Search for the cell housing the specified text and yield its (x, y) center coordinate. 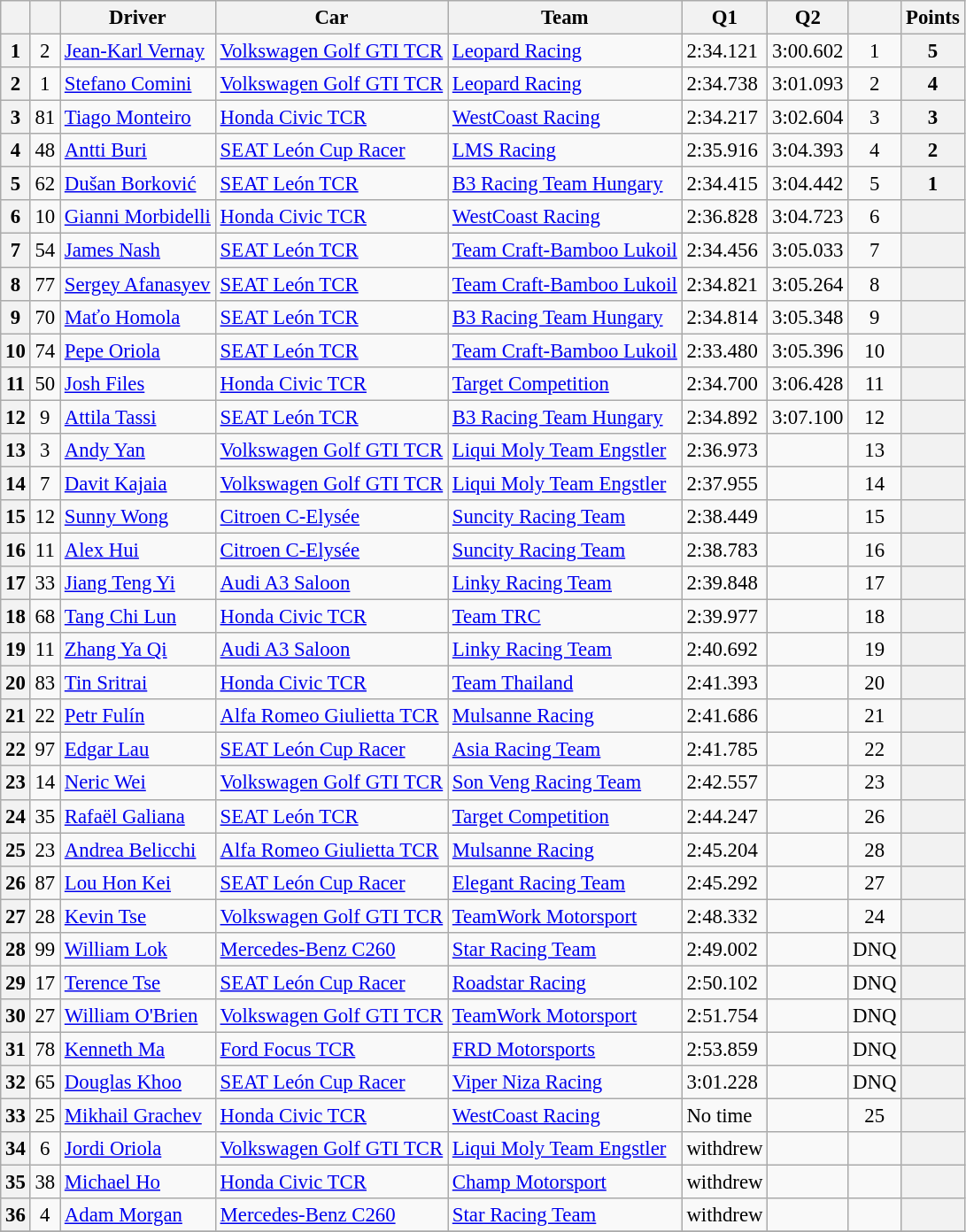
68 (44, 617)
Stefano Comini (138, 84)
Alex Hui (138, 550)
2:38.449 (724, 517)
Neric Wei (138, 783)
Son Veng Racing Team (565, 783)
2:39.848 (724, 583)
38 (44, 1182)
Dušan Borković (138, 184)
Elegant Racing Team (565, 882)
Sergey Afanasyev (138, 284)
Jordi Oriola (138, 1149)
Andy Yan (138, 450)
2:38.783 (724, 550)
81 (44, 118)
62 (44, 184)
50 (44, 383)
Ford Focus TCR (331, 1049)
Points (933, 18)
Antti Buri (138, 150)
Zhang Ya Qi (138, 650)
48 (44, 150)
2:40.692 (724, 650)
2:36.828 (724, 217)
Tang Chi Lun (138, 617)
Kenneth Ma (138, 1049)
Team Thailand (565, 683)
3:05.348 (808, 317)
Adam Morgan (138, 1215)
Champ Motorsport (565, 1182)
2:42.557 (724, 783)
83 (44, 683)
2:44.247 (724, 816)
3:05.264 (808, 284)
36 (16, 1215)
2:34.456 (724, 250)
2:39.977 (724, 617)
Michael Ho (138, 1182)
2:50.102 (724, 982)
LMS Racing (565, 150)
No time (724, 1116)
3:01.228 (724, 1082)
2:35.916 (724, 150)
2:34.217 (724, 118)
2:41.785 (724, 750)
2:34.738 (724, 84)
Maťo Homola (138, 317)
Pepe Oriola (138, 350)
3:04.442 (808, 184)
Edgar Lau (138, 750)
William Lok (138, 950)
Attila Tassi (138, 417)
Gianni Morbidelli (138, 217)
2:48.332 (724, 916)
Mikhail Grachev (138, 1116)
3:04.723 (808, 217)
3:05.033 (808, 250)
Tiago Monteiro (138, 118)
54 (44, 250)
Tin Sritrai (138, 683)
2:53.859 (724, 1049)
Rafaël Galiana (138, 816)
34 (16, 1149)
3:05.396 (808, 350)
2:34.821 (724, 284)
Josh Files (138, 383)
Viper Niza Racing (565, 1082)
2:51.754 (724, 1016)
Car (331, 18)
2:34.415 (724, 184)
2:34.892 (724, 417)
87 (44, 882)
William O'Brien (138, 1016)
Andrea Belicchi (138, 850)
FRD Motorsports (565, 1049)
2:45.204 (724, 850)
Roadstar Racing (565, 982)
2:36.973 (724, 450)
Team (565, 18)
74 (44, 350)
78 (44, 1049)
Petr Fulín (138, 716)
3:07.100 (808, 417)
29 (16, 982)
Davit Kajaia (138, 483)
65 (44, 1082)
2:34.700 (724, 383)
2:49.002 (724, 950)
97 (44, 750)
Asia Racing Team (565, 750)
99 (44, 950)
Driver (138, 18)
30 (16, 1016)
3:01.093 (808, 84)
3:06.428 (808, 383)
Kevin Tse (138, 916)
31 (16, 1049)
James Nash (138, 250)
2:45.292 (724, 882)
Jiang Teng Yi (138, 583)
Sunny Wong (138, 517)
70 (44, 317)
2:37.955 (724, 483)
Q1 (724, 18)
Q2 (808, 18)
2:34.121 (724, 51)
2:41.393 (724, 683)
2:41.686 (724, 716)
2:34.814 (724, 317)
2:33.480 (724, 350)
Lou Hon Kei (138, 882)
77 (44, 284)
32 (16, 1082)
Team TRC (565, 617)
3:02.604 (808, 118)
Jean-Karl Vernay (138, 51)
3:04.393 (808, 150)
Douglas Khoo (138, 1082)
Terence Tse (138, 982)
3:00.602 (808, 51)
